Search for the cell housing the specified text and yield its (x, y) center coordinate. 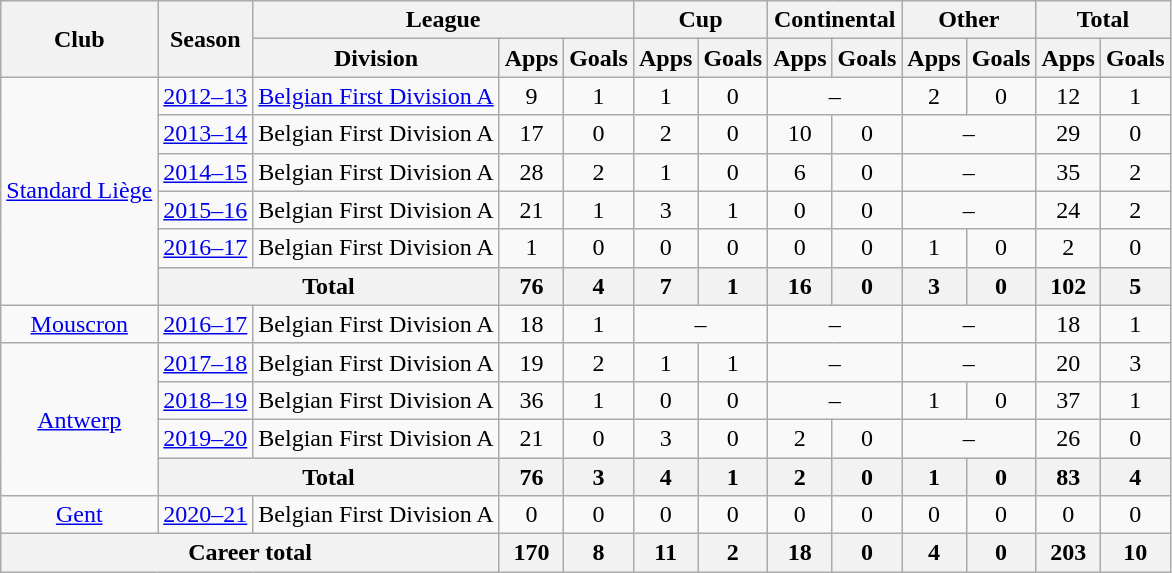
2015–16 (206, 210)
11 (665, 553)
24 (1068, 210)
2020–21 (206, 515)
29 (1068, 134)
Season (206, 39)
17 (531, 134)
2019–20 (206, 438)
League (444, 20)
2017–18 (206, 362)
26 (1068, 438)
5 (1135, 286)
37 (1068, 400)
36 (531, 400)
8 (599, 553)
83 (1068, 477)
Career total (250, 553)
203 (1068, 553)
6 (800, 172)
Cup (700, 20)
20 (1068, 362)
16 (800, 286)
Division (376, 58)
Antwerp (80, 419)
35 (1068, 172)
2013–14 (206, 134)
Continental (835, 20)
28 (531, 172)
2018–19 (206, 400)
9 (531, 96)
Club (80, 39)
7 (665, 286)
Other (969, 20)
12 (1068, 96)
Gent (80, 515)
Standard Liège (80, 191)
2012–13 (206, 96)
102 (1068, 286)
2014–15 (206, 172)
170 (531, 553)
Mouscron (80, 324)
19 (531, 362)
